Return the [X, Y] coordinate for the center point of the cell that contains the specified text.  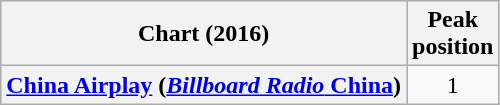
China Airplay (Billboard Radio China) [204, 85]
Peakposition [453, 34]
Chart (2016) [204, 34]
1 [453, 85]
